Locate the cell with the specified text and output its (X, Y) center coordinate. 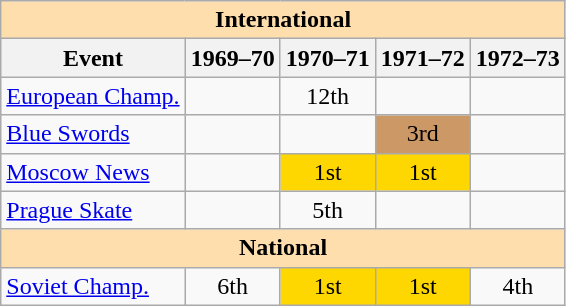
European Champ. (93, 96)
1970–71 (328, 58)
1972–73 (518, 58)
Blue Swords (93, 134)
Prague Skate (93, 210)
3rd (422, 134)
12th (328, 96)
6th (232, 286)
4th (518, 286)
Soviet Champ. (93, 286)
National (284, 248)
Event (93, 58)
5th (328, 210)
1969–70 (232, 58)
International (284, 20)
Moscow News (93, 172)
1971–72 (422, 58)
